Find where the given text appears and provide that cell's center as [x, y] coordinate. 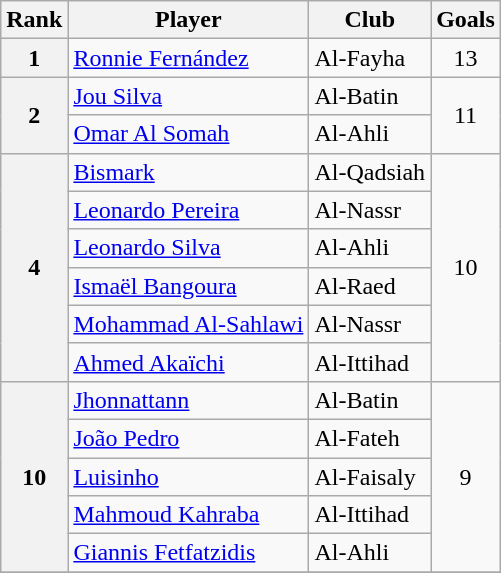
Mahmoud Kahraba [188, 515]
Al-Raed [370, 286]
1 [34, 58]
Al-Qadsiah [370, 172]
Ismaël Bangoura [188, 286]
11 [466, 115]
Al-Fayha [370, 58]
Luisinho [188, 477]
João Pedro [188, 438]
Jou Silva [188, 96]
Leonardo Pereira [188, 210]
Goals [466, 20]
Club [370, 20]
Al-Faisaly [370, 477]
Ahmed Akaïchi [188, 362]
Mohammad Al-Sahlawi [188, 324]
Ronnie Fernández [188, 58]
Rank [34, 20]
Omar Al Somah [188, 134]
Bismark [188, 172]
Player [188, 20]
2 [34, 115]
4 [34, 267]
Al-Fateh [370, 438]
Jhonnattann [188, 400]
Leonardo Silva [188, 248]
Giannis Fetfatzidis [188, 553]
13 [466, 58]
9 [466, 476]
